Return (X, Y) of the center of cell containing provided text 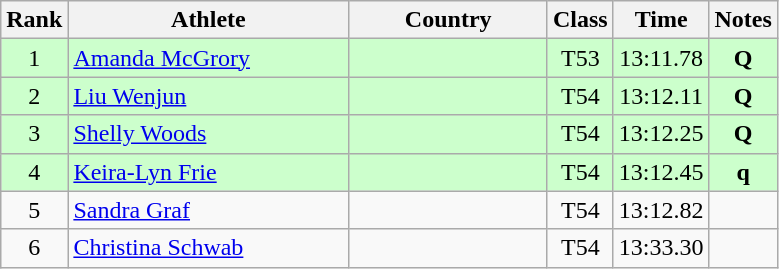
Time (661, 20)
Keira-Lyn Frie (208, 172)
T53 (580, 58)
13:11.78 (661, 58)
Shelly Woods (208, 134)
13:12.11 (661, 96)
Country (448, 20)
q (743, 172)
Notes (743, 20)
1 (34, 58)
6 (34, 248)
13:12.25 (661, 134)
Class (580, 20)
4 (34, 172)
13:12.82 (661, 210)
2 (34, 96)
Rank (34, 20)
Christina Schwab (208, 248)
Athlete (208, 20)
Amanda McGrory (208, 58)
5 (34, 210)
13:33.30 (661, 248)
13:12.45 (661, 172)
Sandra Graf (208, 210)
3 (34, 134)
Liu Wenjun (208, 96)
